Identify which cell holds the provided text, then report its [x, y] central coordinate. 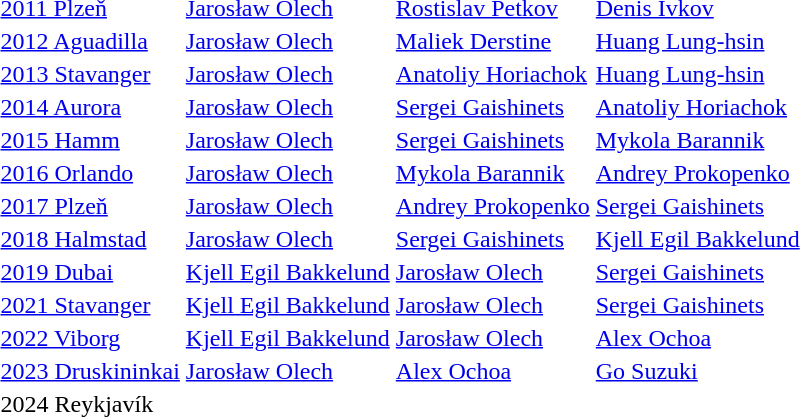
Andrey Prokopenko [492, 206]
Mykola Barannik [492, 173]
Anatoliy Horiachok [492, 74]
Maliek Derstine [492, 41]
Alex Ochoa [492, 371]
